Pinpoint the cell where the given text exists, returning its (x, y) midpoint coordinate. 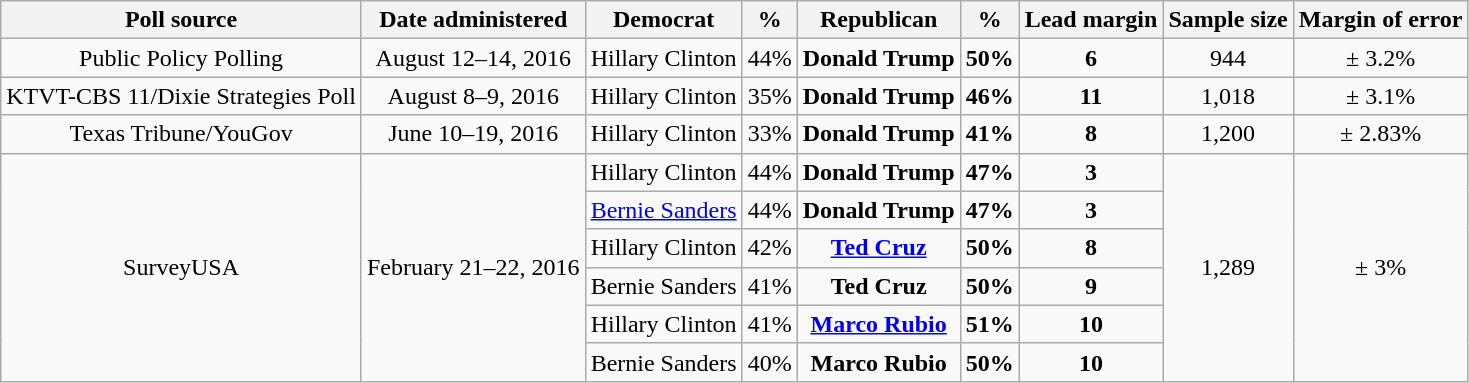
6 (1091, 58)
Democrat (664, 20)
33% (770, 134)
August 12–14, 2016 (473, 58)
June 10–19, 2016 (473, 134)
Date administered (473, 20)
944 (1228, 58)
Republican (878, 20)
SurveyUSA (182, 267)
Poll source (182, 20)
Texas Tribune/YouGov (182, 134)
Public Policy Polling (182, 58)
9 (1091, 286)
Sample size (1228, 20)
February 21–22, 2016 (473, 267)
± 3.2% (1380, 58)
40% (770, 362)
± 3% (1380, 267)
± 3.1% (1380, 96)
51% (990, 324)
11 (1091, 96)
1,289 (1228, 267)
1,200 (1228, 134)
46% (990, 96)
42% (770, 248)
1,018 (1228, 96)
Margin of error (1380, 20)
35% (770, 96)
August 8–9, 2016 (473, 96)
Lead margin (1091, 20)
KTVT-CBS 11/Dixie Strategies Poll (182, 96)
± 2.83% (1380, 134)
